Extract the [x, y] coordinate from the center of the cell holding the provided text.  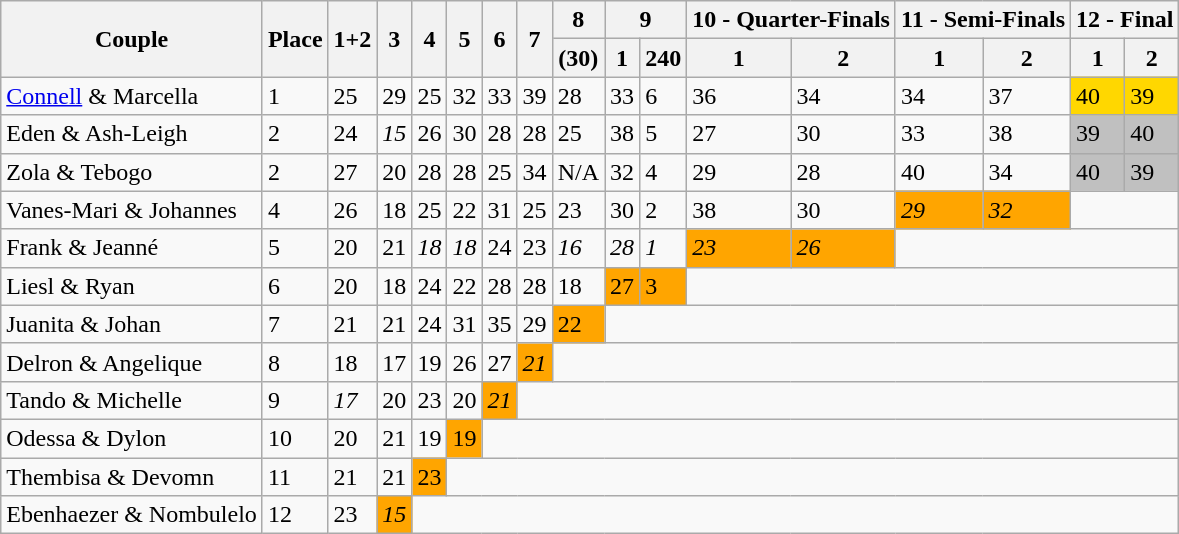
Odessa & Dylon [132, 438]
Place [295, 39]
Juanita & Johan [132, 324]
Couple [132, 39]
12 - Final [1125, 20]
Zola & Tebogo [132, 172]
Delron & Angelique [132, 362]
240 [664, 58]
10 - Quarter-Finals [792, 20]
Vanes-Mari & Johannes [132, 210]
11 [295, 477]
12 [295, 515]
1+2 [352, 39]
Tando & Michelle [132, 400]
Thembisa & Devomn [132, 477]
Ebenhaezer & Nombulelo [132, 515]
Connell & Marcella [132, 96]
(30) [578, 58]
10 [295, 438]
Eden & Ash-Leigh [132, 134]
37 [1027, 96]
35 [500, 324]
36 [739, 96]
Liesl & Ryan [132, 286]
N/A [578, 172]
16 [578, 248]
11 - Semi-Finals [982, 20]
Frank & Jeanné [132, 248]
